Extract the (x, y) coordinate from the center of the cell holding the provided text.  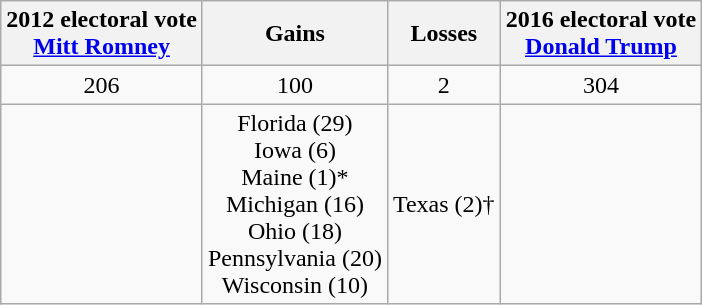
304 (601, 85)
100 (294, 85)
Florida (29)Iowa (6) Maine (1)*Michigan (16)Ohio (18)Pennsylvania (20)Wisconsin (10) (294, 204)
2 (444, 85)
Gains (294, 34)
2012 electoral voteMitt Romney (102, 34)
2016 electoral voteDonald Trump (601, 34)
206 (102, 85)
Texas (2)† (444, 204)
Losses (444, 34)
